Provide the (x, y) coordinate of the cell's center where the given text is located.  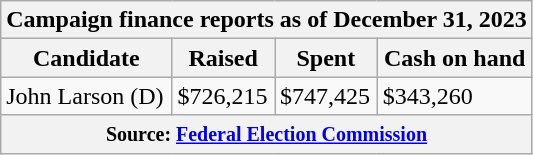
Spent (326, 58)
Source: Federal Election Commission (266, 134)
Cash on hand (454, 58)
Raised (224, 58)
Candidate (86, 58)
$343,260 (454, 96)
$747,425 (326, 96)
John Larson (D) (86, 96)
Campaign finance reports as of December 31, 2023 (266, 20)
$726,215 (224, 96)
